Capture the cell that displays the provided text and extract its (x, y) central coordinate. 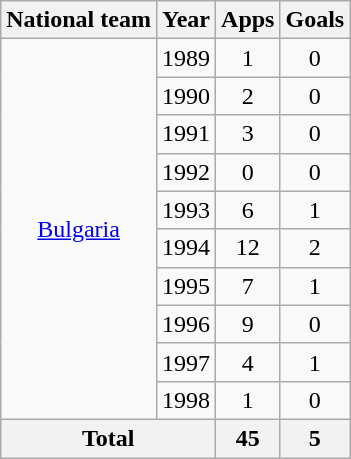
Bulgaria (79, 230)
1990 (186, 96)
National team (79, 20)
4 (248, 362)
1995 (186, 286)
9 (248, 324)
1997 (186, 362)
7 (248, 286)
1992 (186, 172)
Total (108, 438)
Apps (248, 20)
1994 (186, 248)
5 (315, 438)
6 (248, 210)
1993 (186, 210)
12 (248, 248)
1998 (186, 400)
1991 (186, 134)
3 (248, 134)
45 (248, 438)
1989 (186, 58)
Goals (315, 20)
Year (186, 20)
1996 (186, 324)
